Extract the [x, y] coordinate from the center of the cell holding the provided text.  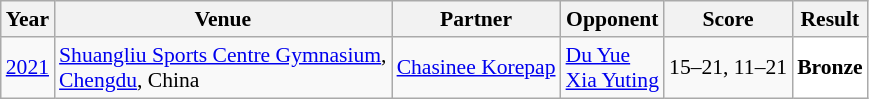
Chasinee Korepap [476, 68]
Du Yue Xia Yuting [612, 68]
Bronze [830, 68]
Shuangliu Sports Centre Gymnasium,Chengdu, China [223, 68]
Venue [223, 19]
Year [28, 19]
Partner [476, 19]
Opponent [612, 19]
Score [728, 19]
Result [830, 19]
15–21, 11–21 [728, 68]
2021 [28, 68]
